Locate the cell with the specified text and output its [x, y] center coordinate. 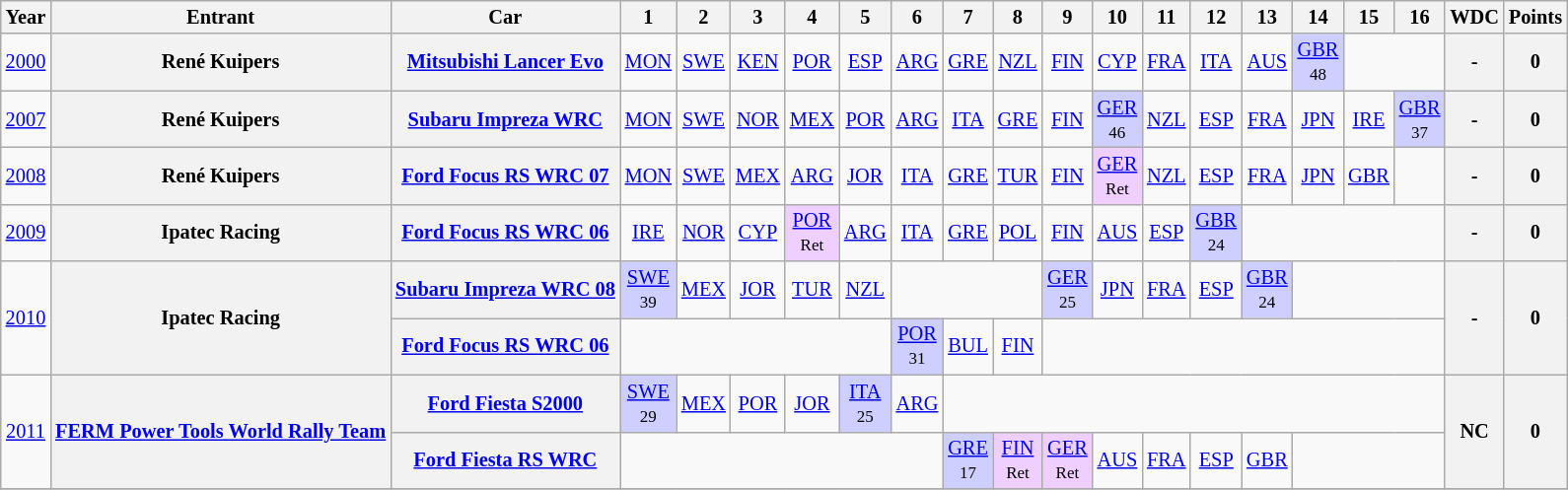
2011 [26, 432]
KEN [757, 62]
16 [1420, 17]
Car [505, 17]
5 [866, 17]
Entrant [221, 17]
2000 [26, 62]
Ford Fiesta RS WRC [505, 460]
Ford Fiesta S2000 [505, 403]
Mitsubishi Lancer Evo [505, 62]
GBR37 [1420, 119]
GER25 [1067, 290]
4 [813, 17]
GRE17 [967, 460]
2 [704, 17]
WDC [1474, 17]
PORRet [813, 233]
GER46 [1117, 119]
8 [1018, 17]
2010 [26, 317]
3 [757, 17]
1 [649, 17]
7 [967, 17]
FERM Power Tools World Rally Team [221, 432]
Points [1535, 17]
SWE29 [649, 403]
6 [917, 17]
2007 [26, 119]
2008 [26, 175]
15 [1369, 17]
2009 [26, 233]
Subaru Impreza WRC [505, 119]
GBR48 [1319, 62]
14 [1319, 17]
BUL [967, 346]
SWE39 [649, 290]
12 [1216, 17]
10 [1117, 17]
11 [1166, 17]
Subaru Impreza WRC 08 [505, 290]
POR31 [917, 346]
POL [1018, 233]
ITA25 [866, 403]
9 [1067, 17]
NC [1474, 432]
Ford Focus RS WRC 07 [505, 175]
13 [1267, 17]
FINRet [1018, 460]
Year [26, 17]
